Extract the [X, Y] coordinate from the center of the cell holding the provided text.  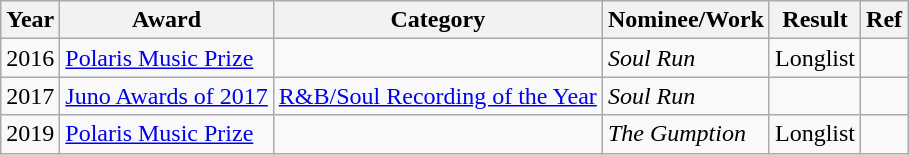
2017 [30, 96]
Year [30, 20]
2016 [30, 58]
Result [814, 20]
R&B/Soul Recording of the Year [438, 96]
Award [167, 20]
The Gumption [686, 134]
Category [438, 20]
Juno Awards of 2017 [167, 96]
Ref [884, 20]
Nominee/Work [686, 20]
2019 [30, 134]
